Detect which cell encompasses the target text, then output its [X, Y] center coordinate. 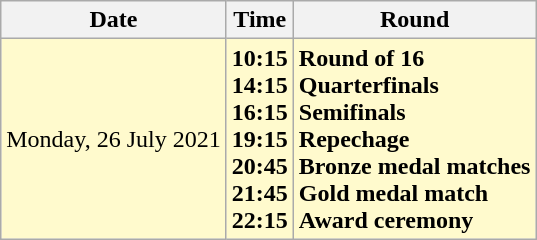
10:1514:1516:1519:1520:4521:4522:15 [260, 139]
Date [114, 20]
Round [414, 20]
Round of 16QuarterfinalsSemifinalsRepechageBronze medal matchesGold medal matchAward ceremony [414, 139]
Monday, 26 July 2021 [114, 139]
Time [260, 20]
